Scan for the cell matching the given text and deliver its (X, Y) coordinate at center. 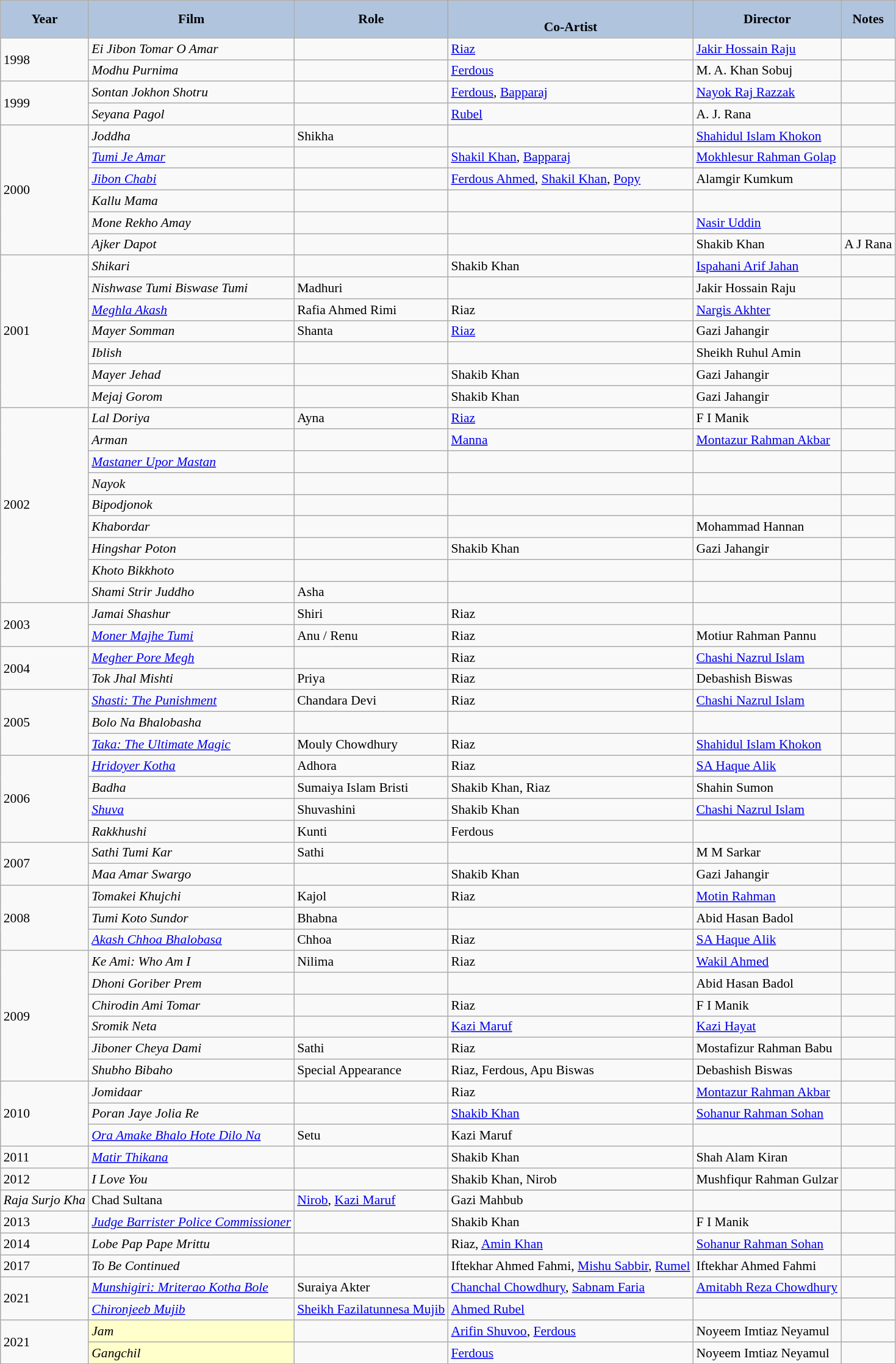
Ferdous Ahmed, Shakil Khan, Popy (570, 179)
Sontan Jokhon Shotru (192, 93)
2007 (45, 864)
I Love You (192, 1179)
Jiboner Cheya Dami (192, 1049)
Gazi Mahbub (570, 1201)
Shiri (371, 614)
Meghla Akash (192, 310)
2003 (45, 625)
Priya (371, 679)
Shasti: The Punishment (192, 701)
Tok Jhal Mishti (192, 679)
Bhabna (371, 918)
2014 (45, 1244)
Taka: The Ultimate Magic (192, 744)
Hridoyer Kotha (192, 766)
Co-Artist (570, 20)
Sumaiya Islam Bristi (371, 788)
Bipodjonok (192, 505)
Ferdous, Bapparaj (570, 93)
Chirodin Ami Tomar (192, 1005)
Jomidaar (192, 1092)
Lobe Pap Pape Mrittu (192, 1244)
Tumi Koto Sundor (192, 918)
Nasir Uddin (767, 223)
Shahin Sumon (767, 788)
Role (371, 20)
Shuvashini (371, 809)
Tumi Je Amar (192, 157)
Ei Jibon Tomar O Amar (192, 49)
Shanta (371, 331)
Khoto Bikkhoto (192, 570)
2004 (45, 669)
Mostafizur Rahman Babu (767, 1049)
Shikari (192, 267)
Asha (371, 592)
Madhuri (371, 288)
Suraiya Akter (371, 1288)
Ora Amake Bhalo Hote Dilo Na (192, 1136)
A J Rana (868, 245)
Wakil Ahmed (767, 962)
Nargis Akhter (767, 310)
Akash Chhoa Bhalobasa (192, 940)
Ispahani Arif Jahan (767, 267)
Shubho Bibaho (192, 1071)
Mone Rekho Amay (192, 223)
Judge Barrister Police Commissioner (192, 1222)
Hingshar Poton (192, 549)
Riaz, Ferdous, Apu Biswas (570, 1071)
Shakib Khan, Riaz (570, 788)
Shami Strir Juddho (192, 592)
Khabordar (192, 527)
2008 (45, 919)
2011 (45, 1157)
1999 (45, 104)
Mohammad Hannan (767, 527)
2005 (45, 722)
Director (767, 20)
Ahmed Rubel (570, 1310)
Iftekhar Ahmed Fahmi, Mishu Sabbir, Rumel (570, 1266)
Manna (570, 440)
Anu / Renu (371, 636)
Shakib Khan, Nirob (570, 1179)
Raja Surjo Kha (45, 1201)
Lal Doriya (192, 418)
Film (192, 20)
Sathi Tumi Kar (192, 853)
Iftekhar Ahmed Fahmi (767, 1266)
Bolo Na Bhalobasha (192, 723)
Rakkhushi (192, 831)
Rubel (570, 114)
Notes (868, 20)
Shuva (192, 809)
Dhoni Goriber Prem (192, 983)
Kajol (371, 897)
Joddha (192, 136)
Kallu Mama (192, 201)
Arman (192, 440)
Mushfiqur Rahman Gulzar (767, 1179)
Moner Majhe Tumi (192, 636)
To Be Continued (192, 1266)
Sromik Neta (192, 1027)
Adhora (371, 766)
Setu (371, 1136)
Gangchil (192, 1353)
Modhu Purnima (192, 71)
Mejaj Gorom (192, 397)
Chironjeeb Mujib (192, 1310)
Motiur Rahman Pannu (767, 636)
Nayok Raj Razzak (767, 93)
Munshigiri: Mriterao Kotha Bole (192, 1288)
Nilima (371, 962)
Mouly Chowdhury (371, 744)
Jibon Chabi (192, 179)
Rafia Ahmed Rimi (371, 310)
Badha (192, 788)
Chhoa (371, 940)
Kunti (371, 831)
Matir Thikana (192, 1157)
Nishwase Tumi Biswase Tumi (192, 288)
Nayok (192, 484)
Mayer Somman (192, 331)
2010 (45, 1114)
Nirob, Kazi Maruf (371, 1201)
2017 (45, 1266)
Alamgir Kumkum (767, 179)
M M Sarkar (767, 853)
Shikha (371, 136)
Kazi Hayat (767, 1027)
2009 (45, 1016)
Chad Sultana (192, 1201)
Arifin Shuvoo, Ferdous (570, 1331)
Mayer Jehad (192, 375)
Ajker Dapot (192, 245)
Seyana Pagol (192, 114)
Shah Alam Kiran (767, 1157)
Year (45, 20)
Motin Rahman (767, 897)
Jam (192, 1331)
Ayna (371, 418)
2006 (45, 799)
2000 (45, 190)
Sheikh Fazilatunnesa Mujib (371, 1310)
Jamai Shashur (192, 614)
Poran Jaye Jolia Re (192, 1114)
Special Appearance (371, 1071)
Maa Amar Swargo (192, 875)
Mokhlesur Rahman Golap (767, 157)
Chanchal Chowdhury, Sabnam Faria (570, 1288)
Amitabh Reza Chowdhury (767, 1288)
Mastaner Upor Mastan (192, 462)
Sheikh Ruhul Amin (767, 353)
Tomakei Khujchi (192, 897)
Shakil Khan, Bapparaj (570, 157)
M. A. Khan Sobuj (767, 71)
2002 (45, 505)
1998 (45, 60)
2012 (45, 1179)
A. J. Rana (767, 114)
Ke Ami: Who Am I (192, 962)
Chandara Devi (371, 701)
Megher Pore Megh (192, 658)
Riaz, Amin Khan (570, 1244)
Iblish (192, 353)
2013 (45, 1222)
2001 (45, 332)
